Detect which cell encompasses the target text, then output its (X, Y) center coordinate. 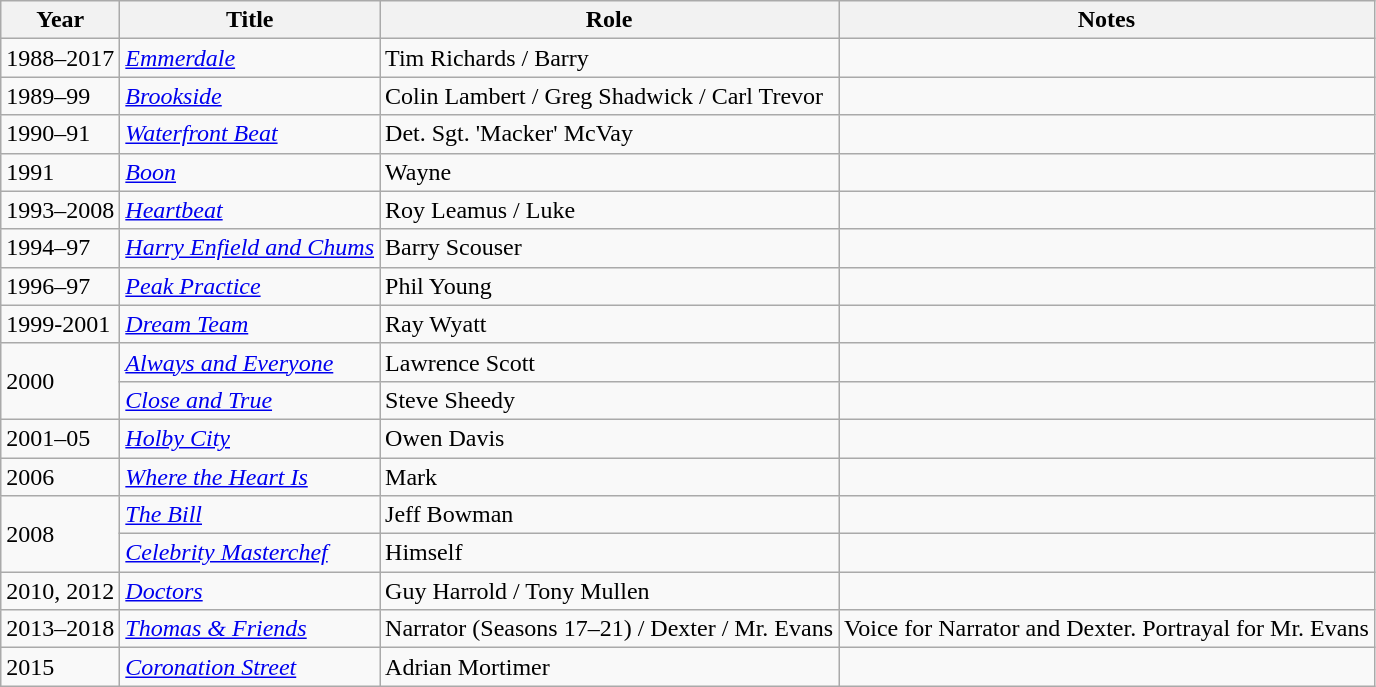
1996–97 (60, 286)
Mark (610, 477)
2015 (60, 667)
Coronation Street (250, 667)
Thomas & Friends (250, 629)
Always and Everyone (250, 362)
1994–97 (60, 248)
Owen Davis (610, 438)
Emmerdale (250, 58)
Boon (250, 172)
Ray Wyatt (610, 324)
Holby City (250, 438)
The Bill (250, 515)
Jeff Bowman (610, 515)
Brookside (250, 96)
Lawrence Scott (610, 362)
1991 (60, 172)
2001–05 (60, 438)
Title (250, 20)
Dream Team (250, 324)
Narrator (Seasons 17–21) / Dexter / Mr. Evans (610, 629)
Steve Sheedy (610, 400)
Himself (610, 553)
Peak Practice (250, 286)
Notes (1106, 20)
Phil Young (610, 286)
Waterfront Beat (250, 134)
Where the Heart Is (250, 477)
Celebrity Masterchef (250, 553)
Guy Harrold / Tony Mullen (610, 591)
1990–91 (60, 134)
Harry Enfield and Chums (250, 248)
Barry Scouser (610, 248)
Wayne (610, 172)
2010, 2012 (60, 591)
2013–2018 (60, 629)
Voice for Narrator and Dexter. Portrayal for Mr. Evans (1106, 629)
Role (610, 20)
Close and True (250, 400)
2006 (60, 477)
2000 (60, 381)
Colin Lambert / Greg Shadwick / Carl Trevor (610, 96)
1993–2008 (60, 210)
1989–99 (60, 96)
2008 (60, 534)
1999-2001 (60, 324)
Tim Richards / Barry (610, 58)
Heartbeat (250, 210)
Roy Leamus / Luke (610, 210)
Year (60, 20)
Det. Sgt. 'Macker' McVay (610, 134)
Doctors (250, 591)
1988–2017 (60, 58)
Adrian Mortimer (610, 667)
